Pinpoint the cell where the given text exists, returning its [X, Y] midpoint coordinate. 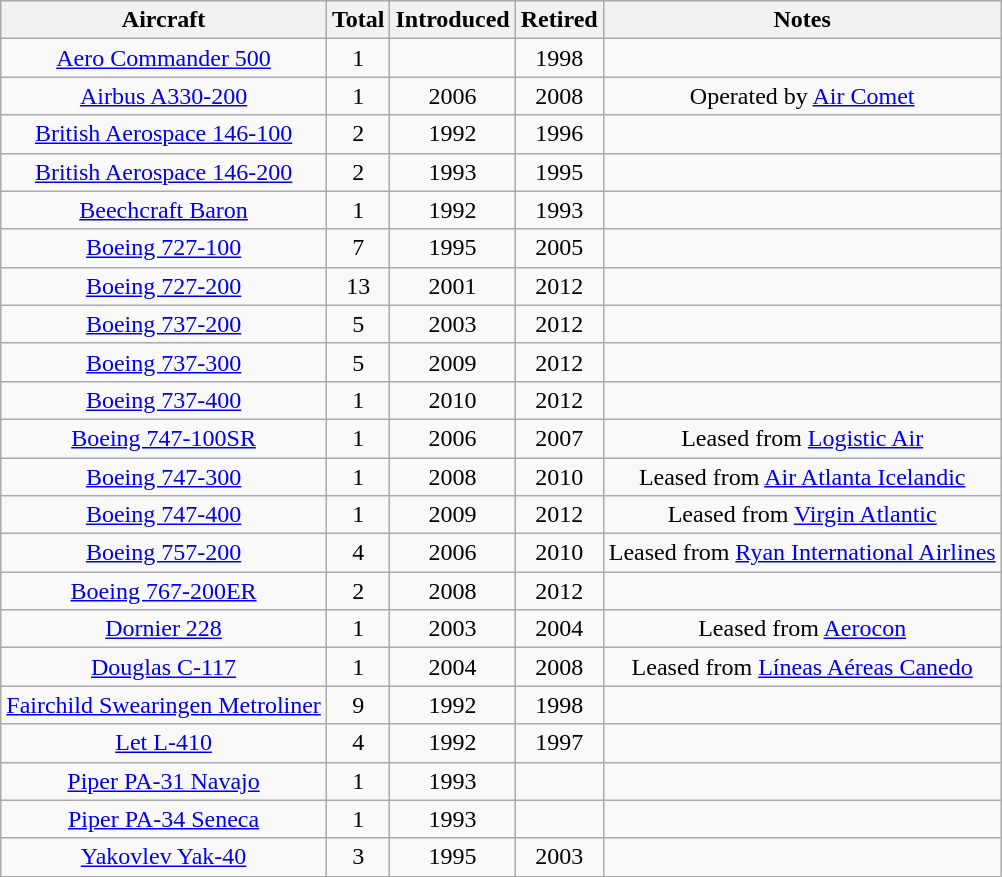
3 [358, 857]
Boeing 747-100SR [164, 438]
Boeing 747-400 [164, 515]
Retired [559, 20]
1997 [559, 743]
13 [358, 286]
Introduced [452, 20]
Boeing 737-200 [164, 324]
Fairchild Swearingen Metroliner [164, 705]
Leased from Virgin Atlantic [802, 515]
Boeing 737-400 [164, 400]
Dornier 228 [164, 629]
Beechcraft Baron [164, 210]
Boeing 757-200 [164, 553]
7 [358, 248]
Operated by Air Comet [802, 96]
Boeing 767-200ER [164, 591]
British Aerospace 146-100 [164, 134]
Douglas C-117 [164, 667]
British Aerospace 146-200 [164, 172]
Leased from Logistic Air [802, 438]
Leased from Líneas Aéreas Canedo [802, 667]
Airbus A330-200 [164, 96]
Aero Commander 500 [164, 58]
Boeing 727-200 [164, 286]
Boeing 727-100 [164, 248]
Let L-410 [164, 743]
Leased from Air Atlanta Icelandic [802, 477]
Yakovlev Yak-40 [164, 857]
Leased from Ryan International Airlines [802, 553]
Total [358, 20]
Boeing 737-300 [164, 362]
Piper PA-31 Navajo [164, 781]
Leased from Aerocon [802, 629]
Aircraft [164, 20]
Piper PA-34 Seneca [164, 819]
Boeing 747-300 [164, 477]
2007 [559, 438]
1996 [559, 134]
2005 [559, 248]
2001 [452, 286]
9 [358, 705]
Notes [802, 20]
